Locate the cell with the specified text and output its (x, y) center coordinate. 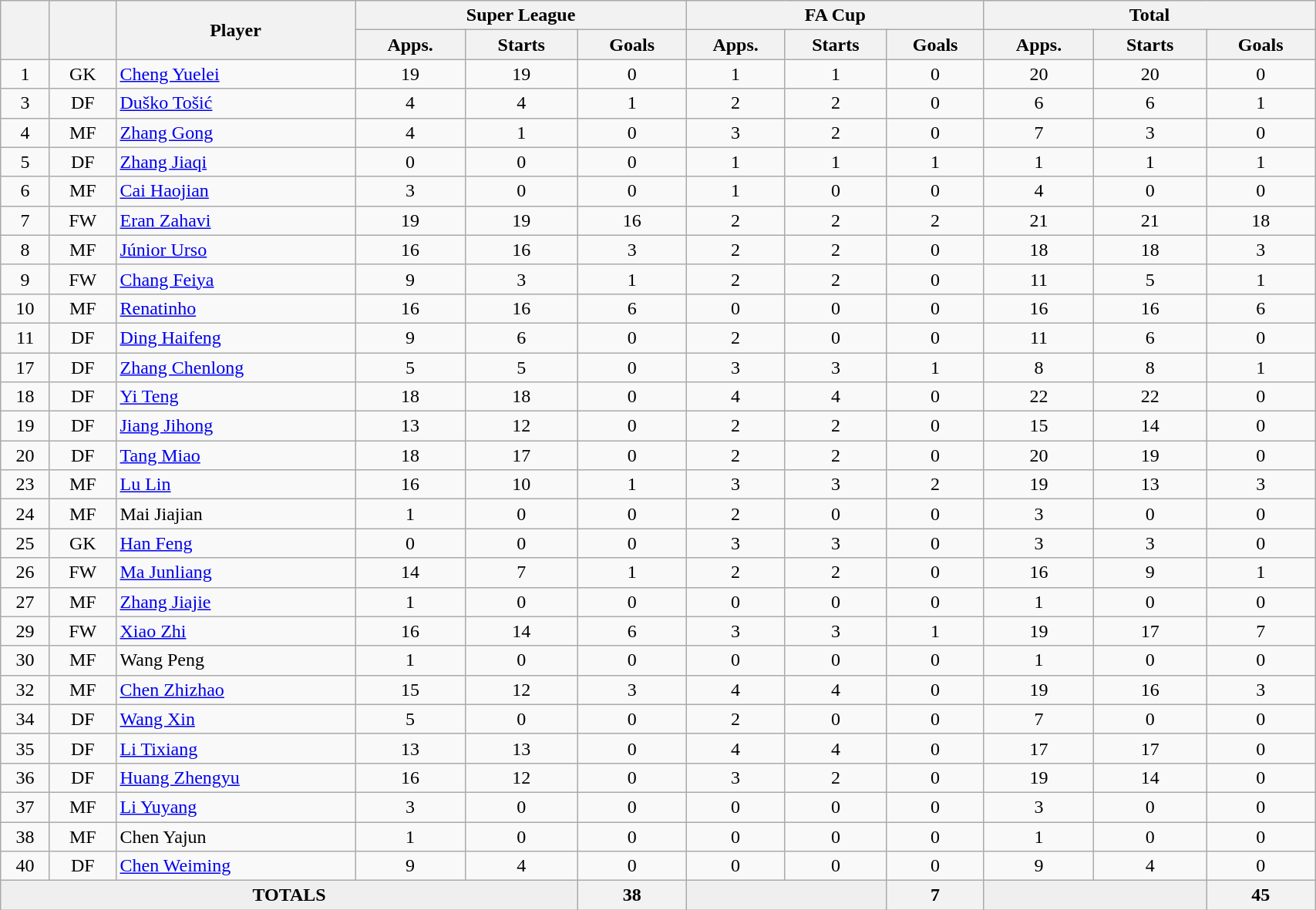
Total (1149, 15)
26 (25, 573)
Renatinho (236, 308)
Ding Haifeng (236, 337)
24 (25, 514)
Zhang Chenlong (236, 368)
Wang Peng (236, 660)
Ma Junliang (236, 573)
FA Cup (835, 15)
Eran Zahavi (236, 220)
Júnior Urso (236, 250)
29 (25, 631)
Zhang Jiaqi (236, 162)
23 (25, 485)
37 (25, 807)
30 (25, 660)
Li Tixiang (236, 748)
Cai Haojian (236, 191)
45 (1261, 895)
Tang Miao (236, 455)
Jiang Jihong (236, 426)
Chen Yajun (236, 836)
Han Feng (236, 543)
36 (25, 777)
Super League (521, 15)
Chen Weiming (236, 866)
Mai Jiajian (236, 514)
Duško Tošić (236, 103)
25 (25, 543)
Xiao Zhi (236, 631)
27 (25, 602)
32 (25, 690)
Wang Xin (236, 719)
TOTALS (290, 895)
34 (25, 719)
Zhang Gong (236, 133)
Cheng Yuelei (236, 74)
Chen Zhizhao (236, 690)
35 (25, 748)
Chang Feiya (236, 279)
Zhang Jiajie (236, 602)
Player (236, 30)
Lu Lin (236, 485)
40 (25, 866)
Yi Teng (236, 397)
Huang Zhengyu (236, 777)
Li Yuyang (236, 807)
